Return the [X, Y] coordinate for the center point of the cell that contains the specified text.  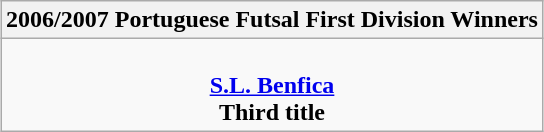
S.L. BenficaThird title [272, 85]
2006/2007 Portuguese Futsal First Division Winners [272, 20]
